From the cell containing the given text, extract its center point as [x, y] coordinate. 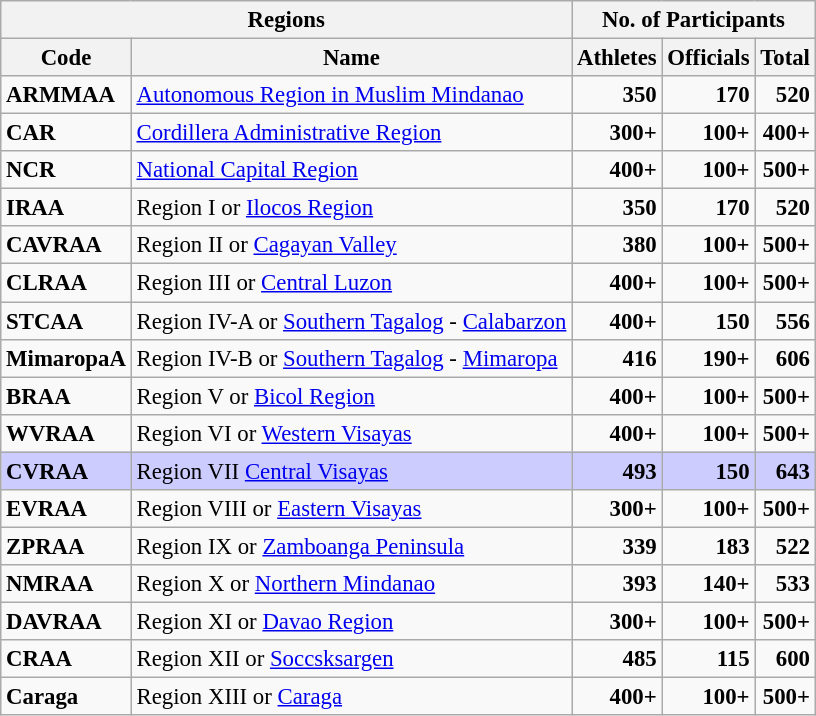
393 [617, 584]
No. of Participants [694, 20]
CRAA [66, 659]
380 [617, 245]
Region XI or Davao Region [352, 621]
Caraga [66, 697]
Regions [286, 20]
CAVRAA [66, 245]
CAR [66, 133]
493 [617, 471]
556 [785, 321]
National Capital Region [352, 170]
140+ [708, 584]
600 [785, 659]
DAVRAA [66, 621]
183 [708, 546]
Code [66, 58]
STCAA [66, 321]
MimaropaA [66, 358]
485 [617, 659]
Region IV-B or Southern Tagalog - Mimaropa [352, 358]
190+ [708, 358]
Athletes [617, 58]
522 [785, 546]
Region VI or Western Visayas [352, 433]
Region II or Cagayan Valley [352, 245]
533 [785, 584]
Region III or Central Luzon [352, 283]
CLRAA [66, 283]
Region VIII or Eastern Visayas [352, 509]
606 [785, 358]
339 [617, 546]
Region IV-A or Southern Tagalog - Calabarzon [352, 321]
Name [352, 58]
Cordillera Administrative Region [352, 133]
Region IX or Zamboanga Peninsula [352, 546]
NMRAA [66, 584]
Region I or Ilocos Region [352, 208]
Region XII or Soccsksargen [352, 659]
Officials [708, 58]
115 [708, 659]
Region VII Central Visayas [352, 471]
416 [617, 358]
Region XIII or Caraga [352, 697]
ARMMAA [66, 95]
IRAA [66, 208]
643 [785, 471]
EVRAA [66, 509]
NCR [66, 170]
BRAA [66, 396]
Region X or Northern Mindanao [352, 584]
ZPRAA [66, 546]
Total [785, 58]
CVRAA [66, 471]
Autonomous Region in Muslim Mindanao [352, 95]
WVRAA [66, 433]
Region V or Bicol Region [352, 396]
